Capture the cell that displays the provided text and extract its [x, y] central coordinate. 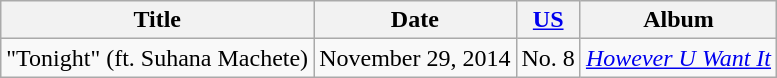
Title [158, 20]
"Tonight" (ft. Suhana Machete) [158, 58]
No. 8 [548, 58]
However U Want It [678, 58]
Date [415, 20]
Album [678, 20]
US [548, 20]
November 29, 2014 [415, 58]
